Find where the given text appears and provide that cell's center as (x, y) coordinate. 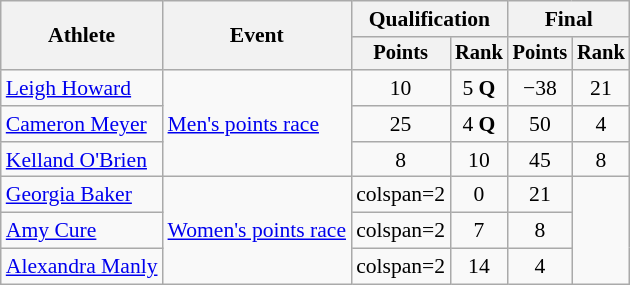
Kelland O'Brien (82, 160)
25 (400, 124)
Qualification (430, 19)
Alexandra Manly (82, 267)
5 Q (479, 88)
−38 (540, 88)
Final (569, 19)
0 (479, 195)
Cameron Meyer (82, 124)
Leigh Howard (82, 88)
4 Q (479, 124)
50 (540, 124)
Georgia Baker (82, 195)
Event (258, 36)
7 (479, 231)
45 (540, 160)
Women's points race (258, 230)
Men's points race (258, 124)
Amy Cure (82, 231)
14 (479, 267)
Athlete (82, 36)
